Locate the cell with the specified text and output its (x, y) center coordinate. 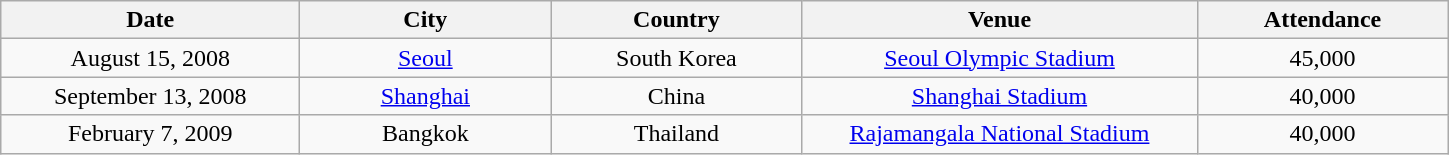
South Korea (676, 58)
August 15, 2008 (150, 58)
Country (676, 20)
Shanghai (426, 96)
Bangkok (426, 134)
Date (150, 20)
September 13, 2008 (150, 96)
Venue (1000, 20)
Rajamangala National Stadium (1000, 134)
China (676, 96)
Seoul Olympic Stadium (1000, 58)
45,000 (1322, 58)
Seoul (426, 58)
Attendance (1322, 20)
City (426, 20)
Shanghai Stadium (1000, 96)
Thailand (676, 134)
February 7, 2009 (150, 134)
